Extract the [x, y] coordinate from the center of the cell holding the provided text.  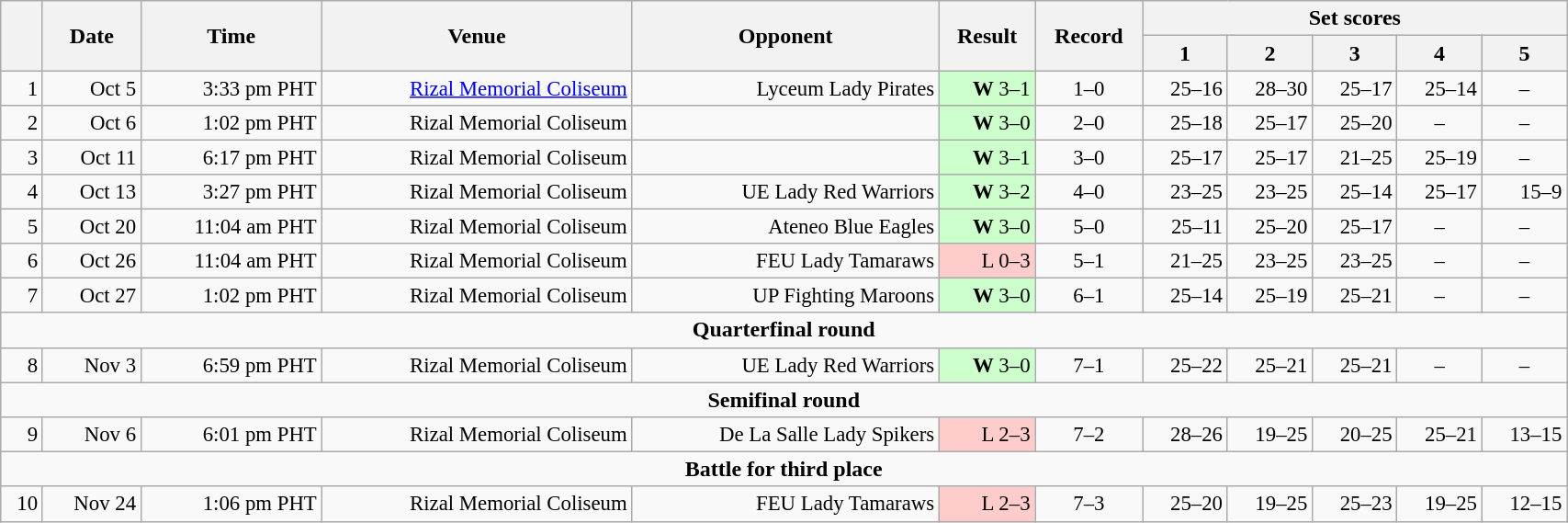
Lyceum Lady Pirates [785, 88]
Oct 26 [92, 261]
28–26 [1185, 435]
5–1 [1089, 261]
6:59 pm PHT [231, 365]
Nov 6 [92, 435]
Quarterfinal round [784, 330]
25–11 [1185, 226]
Set scores [1355, 18]
8 [22, 365]
2–0 [1089, 122]
UP Fighting Maroons [785, 295]
1–0 [1089, 88]
13–15 [1524, 435]
Time [231, 36]
25–18 [1185, 122]
25–16 [1185, 88]
20–25 [1355, 435]
Oct 11 [92, 157]
12–15 [1524, 504]
Record [1089, 36]
De La Salle Lady Spikers [785, 435]
3:33 pm PHT [231, 88]
25–22 [1185, 365]
Result [987, 36]
7–1 [1089, 365]
6 [22, 261]
6:01 pm PHT [231, 435]
7 [22, 295]
Nov 3 [92, 365]
28–30 [1269, 88]
10 [22, 504]
1:06 pm PHT [231, 504]
Venue [477, 36]
15–9 [1524, 192]
L 0–3 [987, 261]
Opponent [785, 36]
Oct 20 [92, 226]
Ateneo Blue Eagles [785, 226]
Semifinal round [784, 400]
Oct 27 [92, 295]
25–23 [1355, 504]
6:17 pm PHT [231, 157]
Oct 5 [92, 88]
4–0 [1089, 192]
6–1 [1089, 295]
9 [22, 435]
Oct 6 [92, 122]
7–3 [1089, 504]
Nov 24 [92, 504]
Battle for third place [784, 469]
Oct 13 [92, 192]
5–0 [1089, 226]
W 3–2 [987, 192]
7–2 [1089, 435]
3–0 [1089, 157]
Date [92, 36]
3:27 pm PHT [231, 192]
